Pinpoint the cell where the given text exists, returning its [x, y] midpoint coordinate. 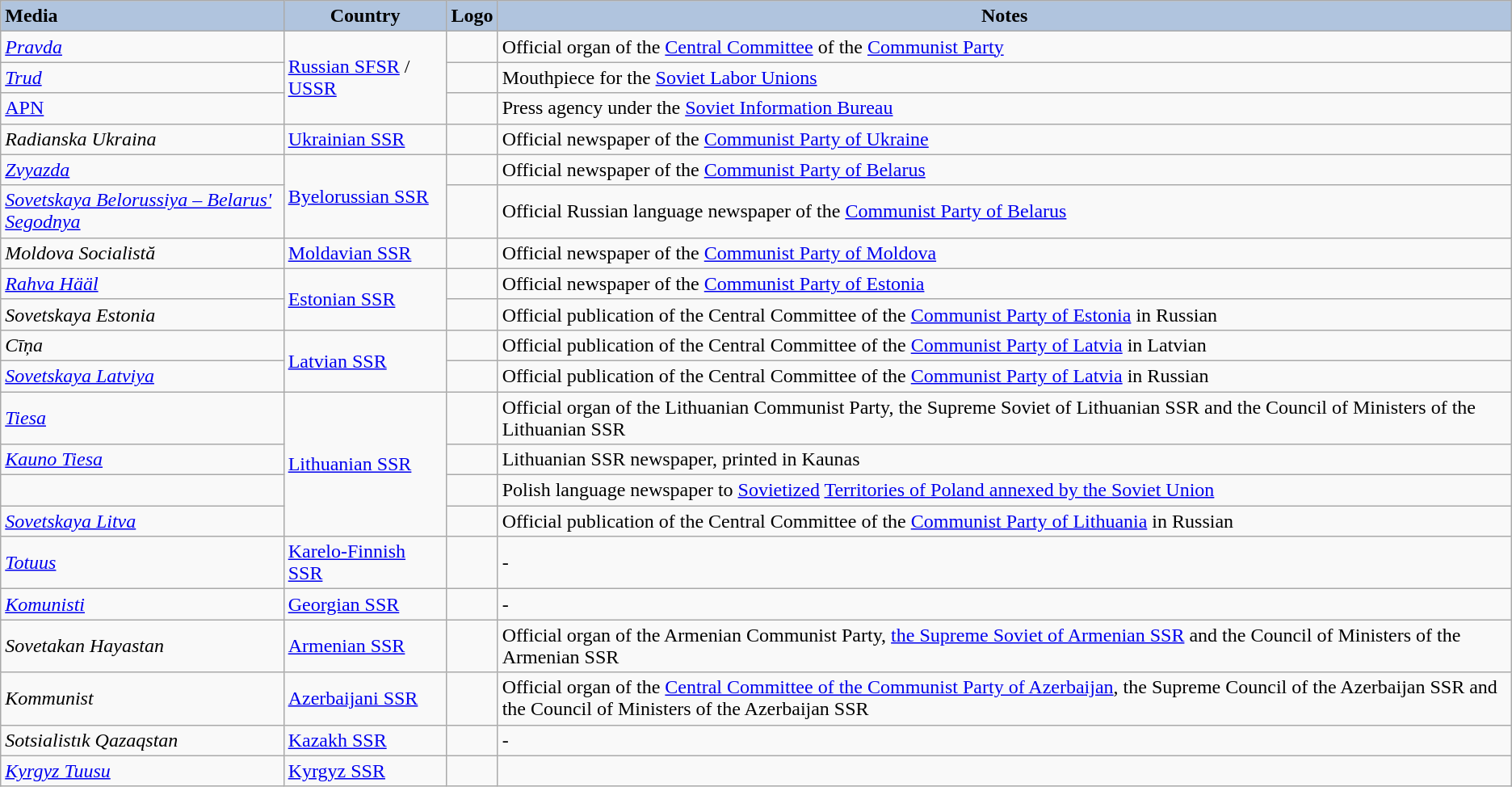
Karelo-Finnish SSR [365, 562]
Kauno Tiesa [142, 460]
Official organ of the Central Committee of the Communist Party [1005, 47]
Official publication of the Central Committee of the Communist Party of Latvia in Russian [1005, 376]
Lithuanian SSR newspaper, printed in Kaunas [1005, 460]
Kazakh SSR [365, 740]
Official organ of the Armenian Communist Party, the Supreme Soviet of Armenian SSR and the Council of Ministers of the Armenian SSR [1005, 646]
Estonian SSR [365, 299]
Sovetskaya Litva [142, 521]
Official newspaper of the Communist Party of Ukraine [1005, 139]
Polish language newspaper to Sovietized Territories of Poland annexed by the Soviet Union [1005, 490]
Rahva Hääl [142, 284]
APN [142, 108]
Armenian SSR [365, 646]
Kommunist [142, 698]
Sotsialistık Qazaqstan [142, 740]
Official publication of the Central Committee of the Communist Party of Lithuania in Russian [1005, 521]
Mouthpiece for the Soviet Labor Unions [1005, 78]
Kyrgyz SSR [365, 771]
Totuus [142, 562]
Notes [1005, 16]
Official newspaper of the Communist Party of Moldova [1005, 253]
Trud [142, 78]
Official organ of the Lithuanian Communist Party, the Supreme Soviet of Lithuanian SSR and the Council of Ministers of the Lithuanian SSR [1005, 417]
Komunisti [142, 604]
Georgian SSR [365, 604]
Latvian SSR [365, 360]
Zvyazda [142, 170]
Official publication of the Central Committee of the Communist Party of Latvia in Latvian [1005, 345]
Azerbaijani SSR [365, 698]
Press agency under the Soviet Information Bureau [1005, 108]
Sovetskaya Estonia [142, 314]
Country [365, 16]
Ukrainian SSR [365, 139]
Tiesa [142, 417]
Logo [472, 16]
Cīņa [142, 345]
Pravda [142, 47]
Official newspaper of the Communist Party of Estonia [1005, 284]
Media [142, 16]
Official Russian language newspaper of the Communist Party of Belarus [1005, 212]
Lithuanian SSR [365, 464]
Byelorussian SSR [365, 196]
Russian SFSR / USSR [365, 78]
Radianska Ukraina [142, 139]
Sovetskaya Belorussiya – Belarus' Segodnya [142, 212]
Official newspaper of the Communist Party of Belarus [1005, 170]
Official publication of the Central Committee of the Communist Party of Estonia in Russian [1005, 314]
Sovetskaya Latviya [142, 376]
Moldavian SSR [365, 253]
Sovetakan Hayastan [142, 646]
Kyrgyz Tuusu [142, 771]
Moldova Socialistă [142, 253]
